Detect which cell encompasses the target text, then output its [x, y] center coordinate. 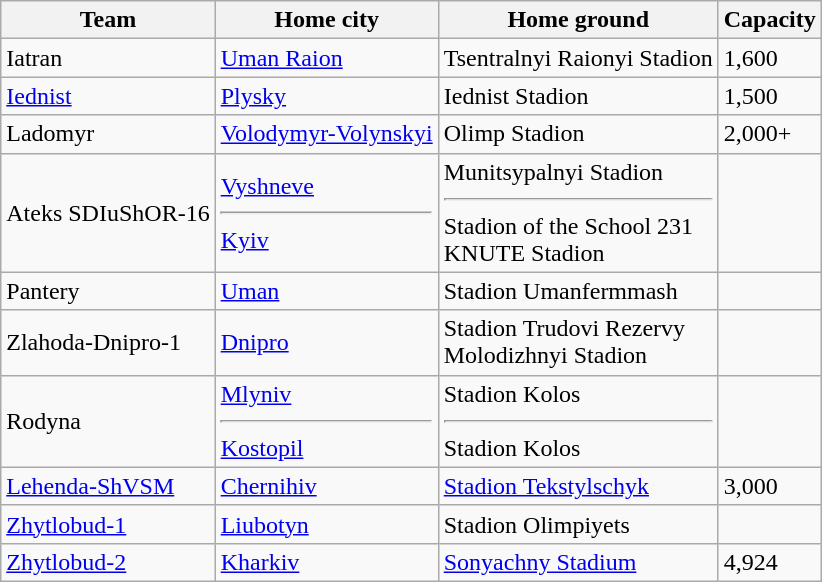
Uman [326, 291]
Team [108, 20]
Home ground [578, 20]
Liubotyn [326, 524]
1,600 [770, 58]
Zhytlobud-2 [108, 562]
Ateks SDIuShOR-16 [108, 212]
Stadion Tekstylschyk [578, 486]
Stadion Umanfermmash [578, 291]
4,924 [770, 562]
Iednist [108, 96]
Capacity [770, 20]
Sonyachny Stadium [578, 562]
Stadion KolosStadion Kolos [578, 421]
Kharkiv [326, 562]
Lehenda-ShVSM [108, 486]
3,000 [770, 486]
Stadion Trudovi RezervyMolodizhnyi Stadion [578, 342]
Stadion Olimpiyets [578, 524]
Zhytlobud-1 [108, 524]
Ladomyr [108, 134]
Dnipro [326, 342]
Pantery [108, 291]
Olimp Stadion [578, 134]
Tsentralnyi Raionyi Stadion [578, 58]
Rodyna [108, 421]
2,000+ [770, 134]
MlynivKostopil [326, 421]
Iednist Stadion [578, 96]
1,500 [770, 96]
Zlahoda-Dnipro-1 [108, 342]
Plysky [326, 96]
Chernihiv [326, 486]
Uman Raion [326, 58]
Volodymyr-Volynskyi [326, 134]
Munitsypalnyi StadionStadion of the School 231KNUTE Stadion [578, 212]
Home city [326, 20]
Iatran [108, 58]
VyshneveKyiv [326, 212]
